For the text-containing cell, return its midpoint in (X, Y) coordinate format. 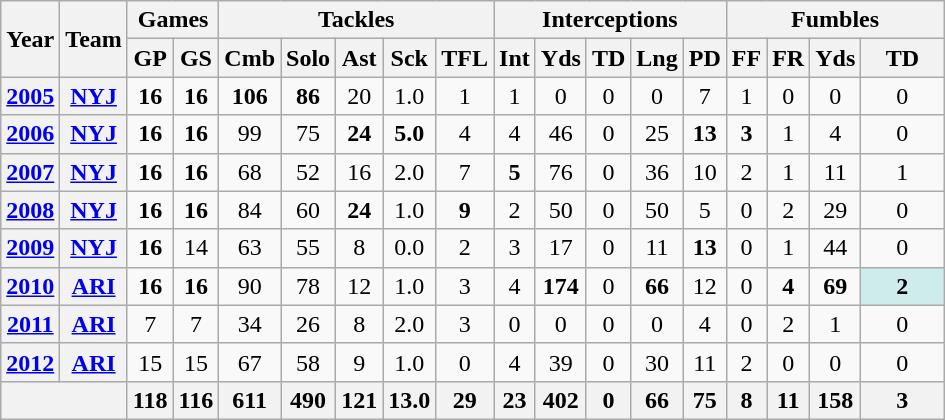
2009 (30, 248)
0.0 (410, 248)
2012 (30, 362)
78 (308, 286)
Fumbles (835, 20)
52 (308, 172)
2008 (30, 210)
Solo (308, 58)
34 (250, 324)
25 (657, 134)
26 (308, 324)
Games (173, 20)
106 (250, 96)
Team (94, 39)
116 (196, 400)
13.0 (410, 400)
Lng (657, 58)
30 (657, 362)
63 (250, 248)
69 (836, 286)
17 (560, 248)
121 (360, 400)
2005 (30, 96)
86 (308, 96)
Year (30, 39)
611 (250, 400)
84 (250, 210)
GS (196, 58)
5.0 (410, 134)
Int (515, 58)
23 (515, 400)
2007 (30, 172)
Tackles (356, 20)
FF (746, 58)
GP (150, 58)
2010 (30, 286)
20 (360, 96)
67 (250, 362)
Ast (360, 58)
TFL (465, 58)
Interceptions (610, 20)
39 (560, 362)
99 (250, 134)
46 (560, 134)
158 (836, 400)
60 (308, 210)
68 (250, 172)
55 (308, 248)
402 (560, 400)
Sck (410, 58)
10 (704, 172)
Cmb (250, 58)
118 (150, 400)
FR (788, 58)
174 (560, 286)
2006 (30, 134)
14 (196, 248)
490 (308, 400)
76 (560, 172)
2011 (30, 324)
PD (704, 58)
44 (836, 248)
58 (308, 362)
36 (657, 172)
90 (250, 286)
